Search for the cell housing the specified text and yield its [x, y] center coordinate. 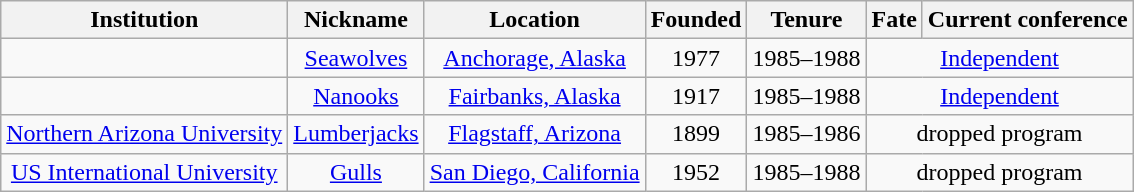
Fate [894, 20]
Institution [144, 20]
1985–1986 [806, 134]
Gulls [356, 172]
Founded [696, 20]
Nanooks [356, 96]
Location [534, 20]
1952 [696, 172]
Flagstaff, Arizona [534, 134]
Seawolves [356, 58]
Tenure [806, 20]
Current conference [1028, 20]
Lumberjacks [356, 134]
Northern Arizona University [144, 134]
1977 [696, 58]
San Diego, California [534, 172]
Nickname [356, 20]
Anchorage, Alaska [534, 58]
Fairbanks, Alaska [534, 96]
1917 [696, 96]
1899 [696, 134]
US International University [144, 172]
